Locate the cell with the specified text and output its [x, y] center coordinate. 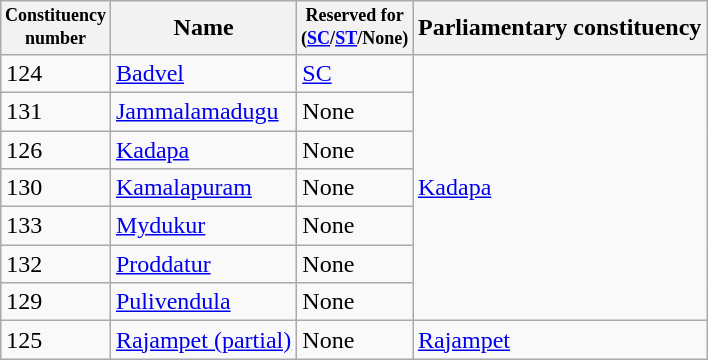
131 [56, 111]
Rajampet (partial) [203, 340]
Reserved for(SC/ST/None) [355, 28]
133 [56, 226]
Parliamentary constituency [559, 28]
Kamalapuram [203, 188]
Badvel [203, 73]
124 [56, 73]
132 [56, 264]
130 [56, 188]
Rajampet [559, 340]
129 [56, 302]
126 [56, 150]
125 [56, 340]
SC [355, 73]
Mydukur [203, 226]
Pulivendula [203, 302]
Constituency number [56, 28]
Jammalamadugu [203, 111]
Proddatur [203, 264]
Name [203, 28]
